Provide the [X, Y] coordinate of the cell's center where the given text is located.  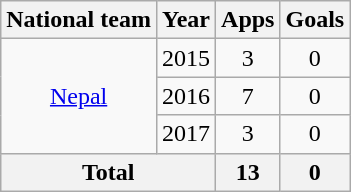
13 [248, 172]
2017 [186, 134]
Total [108, 172]
Year [186, 20]
Apps [248, 20]
National team [79, 20]
Goals [315, 20]
7 [248, 96]
2016 [186, 96]
2015 [186, 58]
Nepal [79, 96]
